Capture the cell that displays the provided text and extract its [x, y] central coordinate. 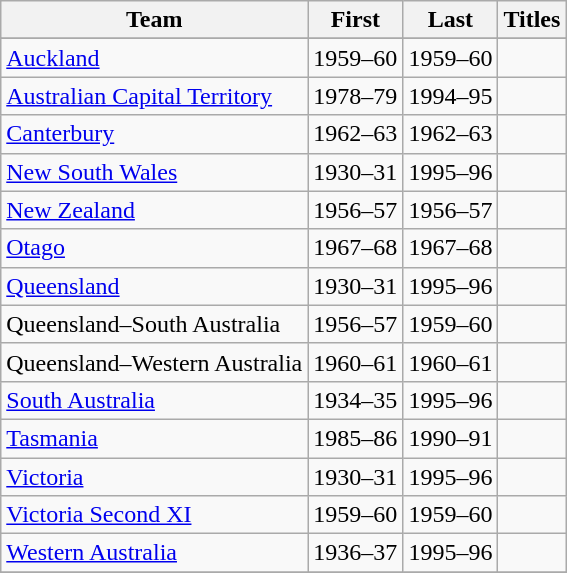
Australian Capital Territory [154, 96]
1978–79 [356, 96]
1934–35 [356, 400]
Canterbury [154, 134]
Otago [154, 248]
Titles [532, 20]
New Zealand [154, 210]
Queensland [154, 286]
Last [450, 20]
New South Wales [154, 172]
South Australia [154, 400]
1936–37 [356, 553]
1990–91 [450, 438]
Queensland–Western Australia [154, 362]
1985–86 [356, 438]
Victoria Second XI [154, 515]
Queensland–South Australia [154, 324]
First [356, 20]
Western Australia [154, 553]
Tasmania [154, 438]
Team [154, 20]
1994–95 [450, 96]
Auckland [154, 58]
Victoria [154, 477]
